From the cell containing the given text, extract its center point as (x, y) coordinate. 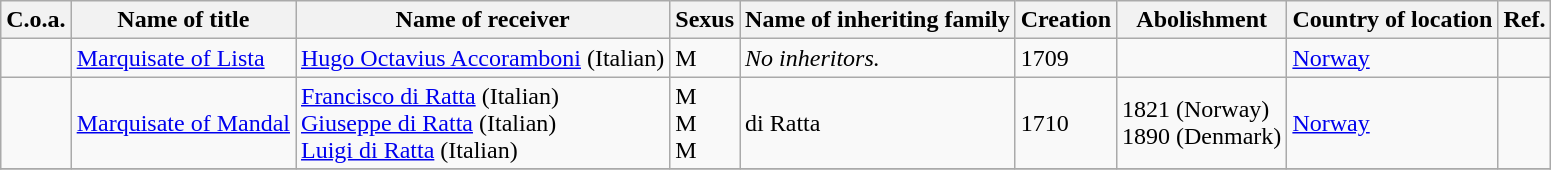
Hugo Octavius Accoramboni (Italian) (483, 58)
1821 (Norway)1890 (Denmark) (1202, 123)
C.o.a. (36, 20)
Marquisate of Lista (183, 58)
M (705, 58)
Country of location (1392, 20)
Francisco di Ratta (Italian)Giuseppe di Ratta (Italian)Luigi di Ratta (Italian) (483, 123)
Name of title (183, 20)
Ref. (1524, 20)
Marquisate of Mandal (183, 123)
Abolishment (1202, 20)
Name of inheriting family (878, 20)
No inheritors. (878, 58)
Name of receiver (483, 20)
1710 (1066, 123)
MMM (705, 123)
Creation (1066, 20)
Sexus (705, 20)
di Ratta (878, 123)
1709 (1066, 58)
